For the text-containing cell, return its midpoint in (x, y) coordinate format. 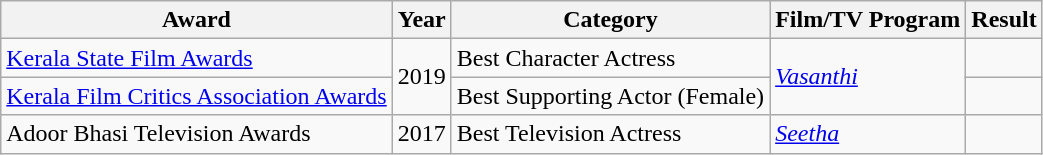
Year (422, 20)
Result (1004, 20)
Kerala State Film Awards (196, 58)
Best Television Actress (610, 134)
Adoor Bhasi Television Awards (196, 134)
Seetha (868, 134)
Film/TV Program (868, 20)
2017 (422, 134)
Award (196, 20)
2019 (422, 77)
Vasanthi (868, 77)
Kerala Film Critics Association Awards (196, 96)
Category (610, 20)
Best Character Actress (610, 58)
Best Supporting Actor (Female) (610, 96)
